Identify which cell holds the provided text, then report its [X, Y] central coordinate. 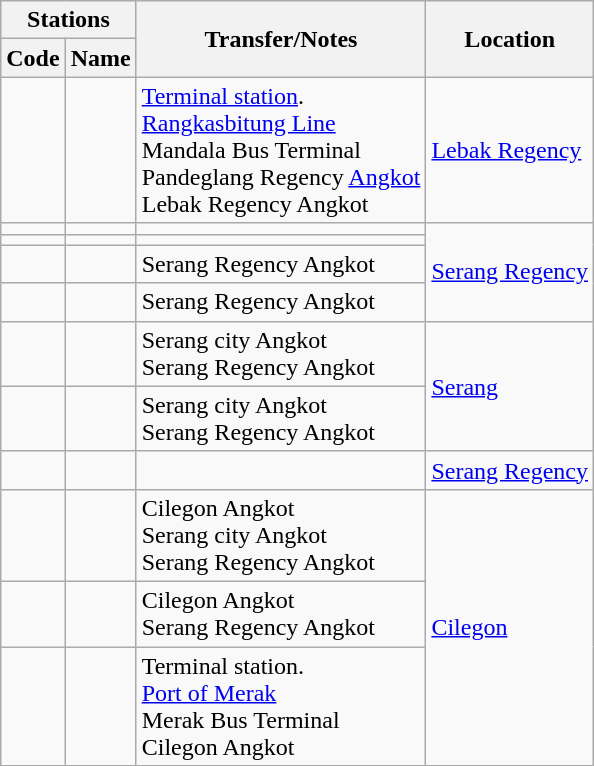
Terminal station. Port of Merak Merak Bus Terminal Cilegon Angkot [281, 706]
Serang [510, 386]
Name [100, 58]
Location [510, 39]
Terminal station. Rangkasbitung Line Mandala Bus Terminal Pandeglang Regency Angkot Lebak Regency Angkot [281, 150]
Code [33, 58]
Stations [68, 20]
Lebak Regency [510, 150]
Cilegon [510, 627]
Cilegon Angkot Serang city Angkot Serang Regency Angkot [281, 535]
Transfer/Notes [281, 39]
Cilegon Angkot Serang Regency Angkot [281, 614]
